Identify which cell holds the provided text, then report its (x, y) central coordinate. 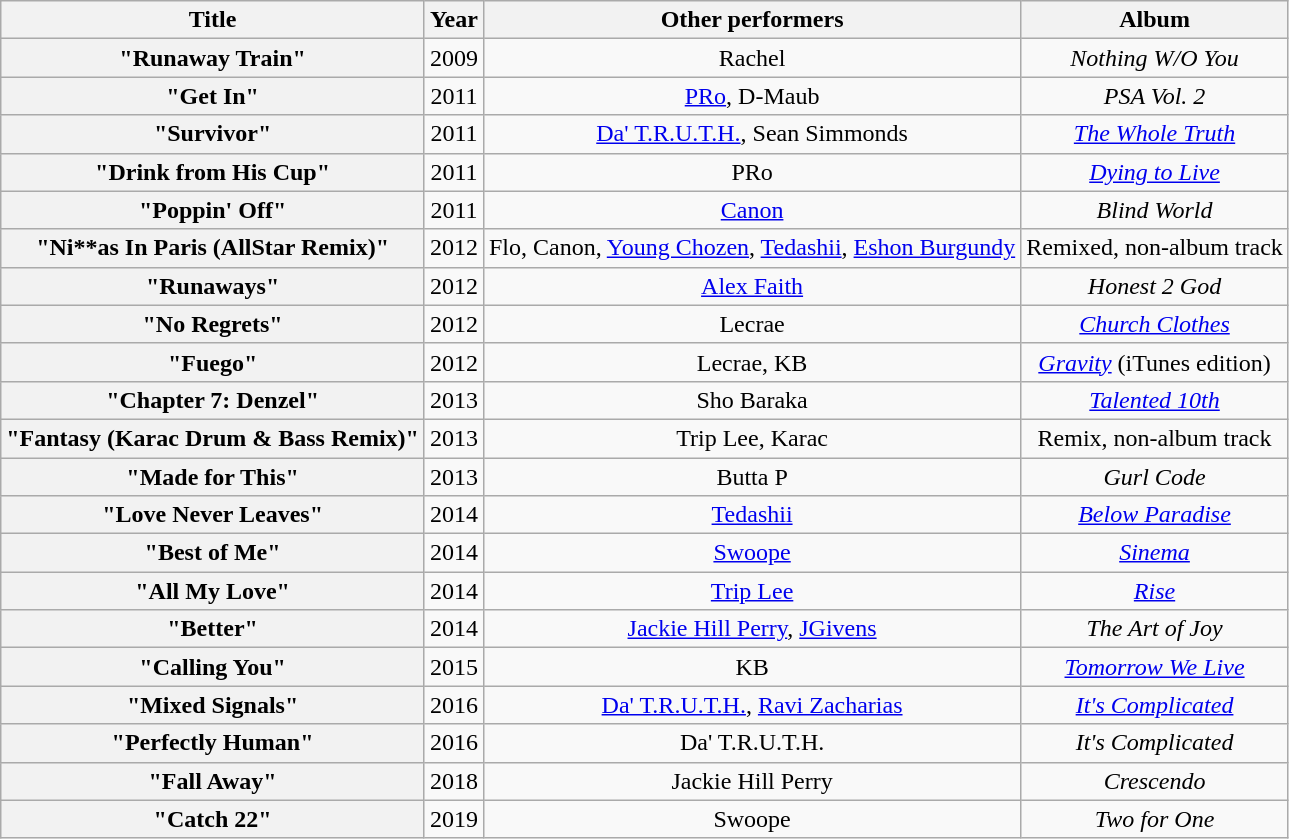
"Fall Away" (213, 781)
2018 (454, 781)
Lecrae, KB (752, 362)
2009 (454, 58)
Blind World (1155, 210)
"Better" (213, 629)
Rise (1155, 591)
Trip Lee, Karac (752, 438)
Rachel (752, 58)
"All My Love" (213, 591)
2019 (454, 819)
Other performers (752, 20)
Gravity (iTunes edition) (1155, 362)
"Runaway Train" (213, 58)
PRo (752, 172)
"Poppin' Off" (213, 210)
Remixed, non-album track (1155, 248)
"Fuego" (213, 362)
"Survivor" (213, 134)
"Love Never Leaves" (213, 515)
PRo, D-Maub (752, 96)
The Art of Joy (1155, 629)
"Runaways" (213, 286)
"Get In" (213, 96)
Butta P (752, 477)
Tedashii (752, 515)
Alex Faith (752, 286)
2015 (454, 667)
Da' T.R.U.T.H. (752, 743)
Honest 2 God (1155, 286)
Canon (752, 210)
"Calling You" (213, 667)
Title (213, 20)
"No Regrets" (213, 324)
Tomorrow We Live (1155, 667)
Trip Lee (752, 591)
Below Paradise (1155, 515)
Jackie Hill Perry (752, 781)
PSA Vol. 2 (1155, 96)
Sho Baraka (752, 400)
KB (752, 667)
Two for One (1155, 819)
Nothing W/O You (1155, 58)
Remix, non-album track (1155, 438)
Da' T.R.U.T.H., Sean Simmonds (752, 134)
"Fantasy (Karac Drum & Bass Remix)" (213, 438)
The Whole Truth (1155, 134)
Flo, Canon, Young Chozen, Tedashii, Eshon Burgundy (752, 248)
"Catch 22" (213, 819)
Crescendo (1155, 781)
Church Clothes (1155, 324)
Sinema (1155, 553)
Gurl Code (1155, 477)
"Chapter 7: Denzel" (213, 400)
Talented 10th (1155, 400)
Da' T.R.U.T.H., Ravi Zacharias (752, 705)
Album (1155, 20)
Dying to Live (1155, 172)
"Drink from His Cup" (213, 172)
"Made for This" (213, 477)
"Best of Me" (213, 553)
"Perfectly Human" (213, 743)
Jackie Hill Perry, JGivens (752, 629)
Lecrae (752, 324)
Year (454, 20)
"Mixed Signals" (213, 705)
"Ni**as In Paris (AllStar Remix)" (213, 248)
